Scan for the cell matching the given text and deliver its (X, Y) coordinate at center. 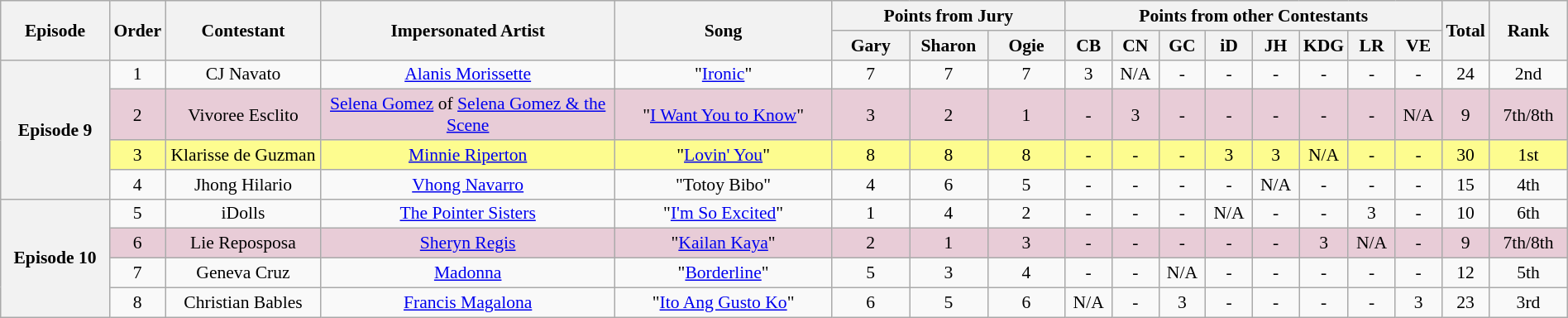
"I'm So Excited" (723, 214)
"Kailan Kaya" (723, 243)
CN (1136, 46)
VE (1419, 46)
Lie Reposposa (243, 243)
30 (1465, 155)
6th (1528, 214)
iD (1229, 46)
Jhong Hilario (243, 185)
Impersonated Artist (468, 30)
"Ironic" (723, 75)
"Totoy Bibo" (723, 185)
2nd (1528, 75)
Ogie (1026, 46)
Episode 9 (55, 129)
Christian Bables (243, 302)
Francis Magalona (468, 302)
Sharon (949, 46)
CJ Navato (243, 75)
KDG (1323, 46)
GC (1183, 46)
Gary (871, 46)
LR (1371, 46)
12 (1465, 273)
"Lovin' You" (723, 155)
Song (723, 30)
Total (1465, 30)
Points from other Contestants (1254, 16)
3rd (1528, 302)
1st (1528, 155)
Episode 10 (55, 258)
The Pointer Sisters (468, 214)
Madonna (468, 273)
Sheryn Regis (468, 243)
24 (1465, 75)
Minnie Riperton (468, 155)
Contestant (243, 30)
Geneva Cruz (243, 273)
Episode (55, 30)
Alanis Morissette (468, 75)
5th (1528, 273)
10 (1465, 214)
Vivoree Esclito (243, 114)
"Ito Ang Gusto Ko" (723, 302)
Rank (1528, 30)
iDolls (243, 214)
JH (1275, 46)
Points from Jury (949, 16)
Vhong Navarro (468, 185)
"I Want You to Know" (723, 114)
CB (1088, 46)
Selena Gomez of Selena Gomez & the Scene (468, 114)
15 (1465, 185)
23 (1465, 302)
Order (137, 30)
Klarisse de Guzman (243, 155)
"Borderline" (723, 273)
4th (1528, 185)
